Scan for the cell matching the given text and deliver its [x, y] coordinate at center. 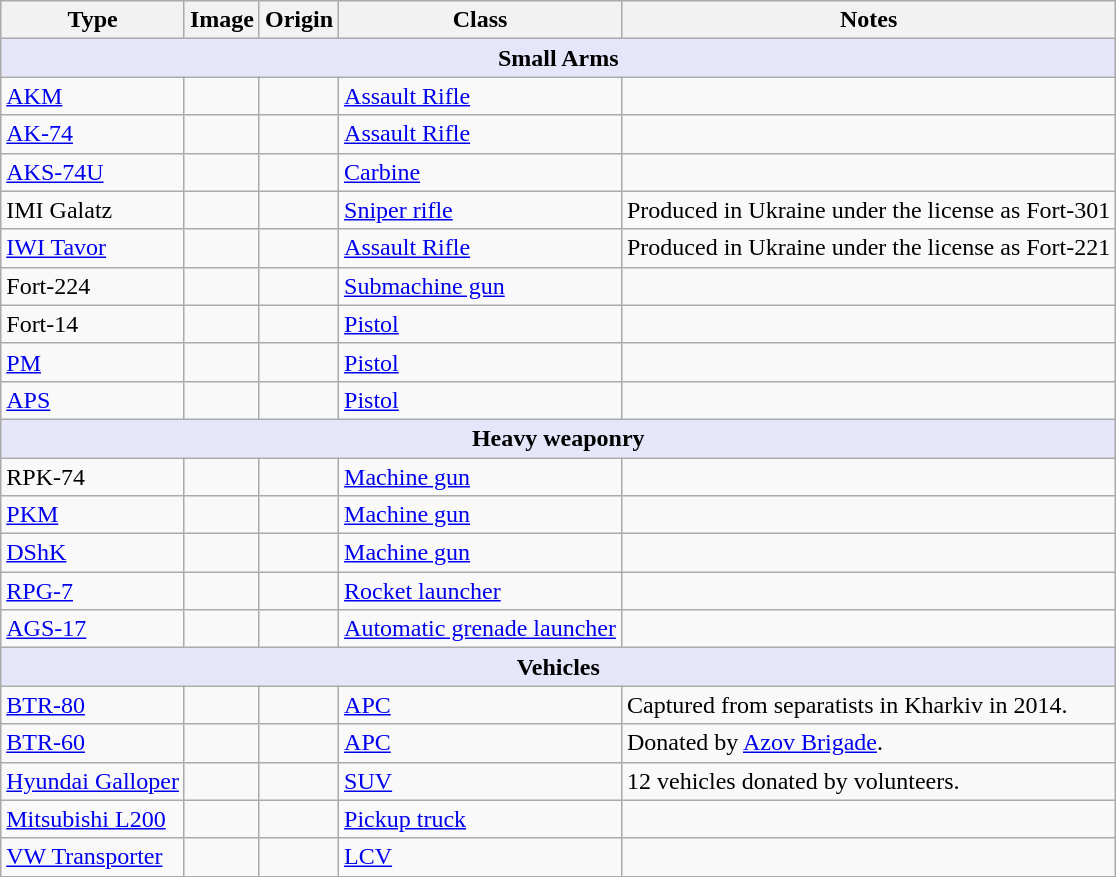
PM [93, 362]
IWI Tavor [93, 248]
Rocket launcher [480, 591]
Automatic grenade launcher [480, 629]
Mitsubishi L200 [93, 819]
Hyundai Galloper [93, 781]
Donated by Azov Brigade. [868, 743]
Image [222, 20]
Fort-14 [93, 324]
Produced in Ukraine under the license as Fort-221 [868, 248]
Vehicles [558, 667]
Small Arms [558, 58]
Captured from separatists in Kharkiv in 2014. [868, 705]
DShK [93, 553]
SUV [480, 781]
Fort-224 [93, 286]
AGS-17 [93, 629]
Sniper rifle [480, 210]
LCV [480, 857]
IMI Galatz [93, 210]
BTR-60 [93, 743]
VW Transporter [93, 857]
RPG-7 [93, 591]
APS [93, 400]
AK-74 [93, 134]
RPK-74 [93, 477]
Produced in Ukraine under the license as Fort-301 [868, 210]
AKM [93, 96]
Pickup truck [480, 819]
Submachine gun [480, 286]
Carbine [480, 172]
Origin [298, 20]
Type [93, 20]
Heavy weaponry [558, 438]
Class [480, 20]
Notes [868, 20]
BTR-80 [93, 705]
12 vehicles donated by volunteers. [868, 781]
AKS-74U [93, 172]
PKM [93, 515]
